Extract the [x, y] coordinate from the center of the cell holding the provided text.  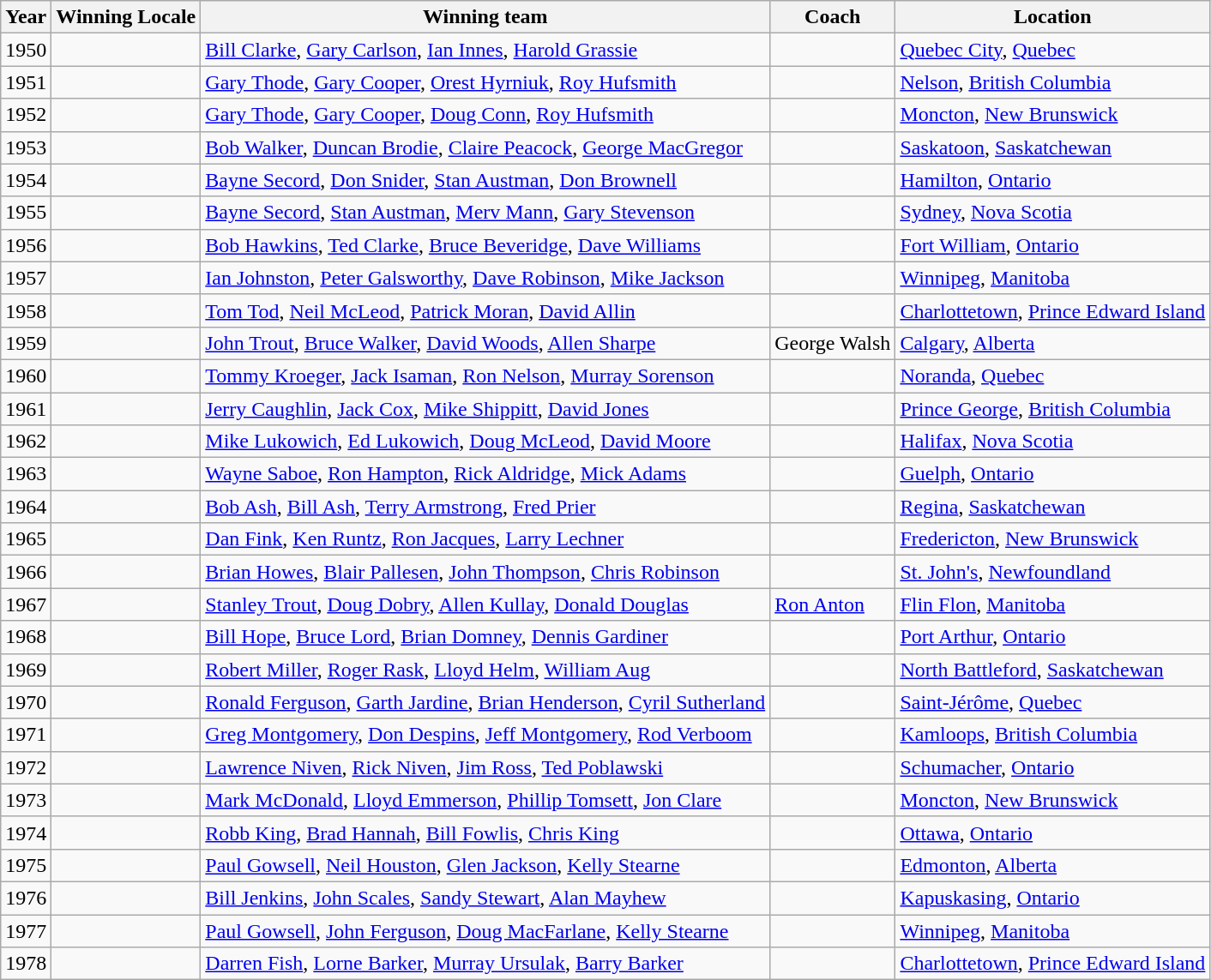
Stanley Trout, Doug Dobry, Allen Kullay, Donald Douglas [485, 604]
Mark McDonald, Lloyd Emmerson, Phillip Tomsett, Jon Clare [485, 800]
Greg Montgomery, Don Despins, Jeff Montgomery, Rod Verboom [485, 735]
1958 [26, 310]
1961 [26, 409]
Saint-Jérôme, Quebec [1053, 702]
1951 [26, 82]
1975 [26, 865]
1969 [26, 670]
Location [1053, 17]
Calgary, Alberta [1053, 343]
Tom Tod, Neil McLeod, Patrick Moran, David Allin [485, 310]
Paul Gowsell, John Ferguson, Doug MacFarlane, Kelly Stearne [485, 930]
1977 [26, 930]
Bob Hawkins, Ted Clarke, Bruce Beveridge, Dave Williams [485, 245]
Regina, Saskatchewan [1053, 507]
1960 [26, 376]
Robert Miller, Roger Rask, Lloyd Helm, William Aug [485, 670]
Bill Jenkins, John Scales, Sandy Stewart, Alan Mayhew [485, 898]
Hamilton, Ontario [1053, 180]
Ottawa, Ontario [1053, 833]
George Walsh [833, 343]
1955 [26, 213]
Bill Clarke, Gary Carlson, Ian Innes, Harold Grassie [485, 50]
Winning Locale [126, 17]
Nelson, British Columbia [1053, 82]
North Battleford, Saskatchewan [1053, 670]
Tommy Kroeger, Jack Isaman, Ron Nelson, Murray Sorenson [485, 376]
1967 [26, 604]
Quebec City, Quebec [1053, 50]
Saskatoon, Saskatchewan [1053, 147]
Ian Johnston, Peter Galsworthy, Dave Robinson, Mike Jackson [485, 278]
Port Arthur, Ontario [1053, 637]
Halifax, Nova Scotia [1053, 442]
Bob Ash, Bill Ash, Terry Armstrong, Fred Prier [485, 507]
1953 [26, 147]
Prince George, British Columbia [1053, 409]
1956 [26, 245]
1973 [26, 800]
Lawrence Niven, Rick Niven, Jim Ross, Ted Poblawski [485, 767]
1950 [26, 50]
1978 [26, 964]
Kapuskasing, Ontario [1053, 898]
1957 [26, 278]
Bayne Secord, Stan Austman, Merv Mann, Gary Stevenson [485, 213]
Coach [833, 17]
Jerry Caughlin, Jack Cox, Mike Shippitt, David Jones [485, 409]
Ron Anton [833, 604]
Edmonton, Alberta [1053, 865]
Guelph, Ontario [1053, 474]
Ronald Ferguson, Garth Jardine, Brian Henderson, Cyril Sutherland [485, 702]
Dan Fink, Ken Runtz, Ron Jacques, Larry Lechner [485, 539]
Darren Fish, Lorne Barker, Murray Ursulak, Barry Barker [485, 964]
Winning team [485, 17]
1972 [26, 767]
Schumacher, Ontario [1053, 767]
1964 [26, 507]
Sydney, Nova Scotia [1053, 213]
Fredericton, New Brunswick [1053, 539]
1976 [26, 898]
Noranda, Quebec [1053, 376]
Kamloops, British Columbia [1053, 735]
1965 [26, 539]
Brian Howes, Blair Pallesen, John Thompson, Chris Robinson [485, 572]
1968 [26, 637]
St. John's, Newfoundland [1053, 572]
1963 [26, 474]
Bill Hope, Bruce Lord, Brian Domney, Dennis Gardiner [485, 637]
Robb King, Brad Hannah, Bill Fowlis, Chris King [485, 833]
1959 [26, 343]
John Trout, Bruce Walker, David Woods, Allen Sharpe [485, 343]
1952 [26, 115]
Wayne Saboe, Ron Hampton, Rick Aldridge, Mick Adams [485, 474]
Gary Thode, Gary Cooper, Doug Conn, Roy Hufsmith [485, 115]
1970 [26, 702]
1974 [26, 833]
Mike Lukowich, Ed Lukowich, Doug McLeod, David Moore [485, 442]
Bayne Secord, Don Snider, Stan Austman, Don Brownell [485, 180]
Fort William, Ontario [1053, 245]
1971 [26, 735]
Paul Gowsell, Neil Houston, Glen Jackson, Kelly Stearne [485, 865]
Gary Thode, Gary Cooper, Orest Hyrniuk, Roy Hufsmith [485, 82]
1954 [26, 180]
Year [26, 17]
1966 [26, 572]
1962 [26, 442]
Bob Walker, Duncan Brodie, Claire Peacock, George MacGregor [485, 147]
Flin Flon, Manitoba [1053, 604]
